Identify which cell holds the provided text, then report its [x, y] central coordinate. 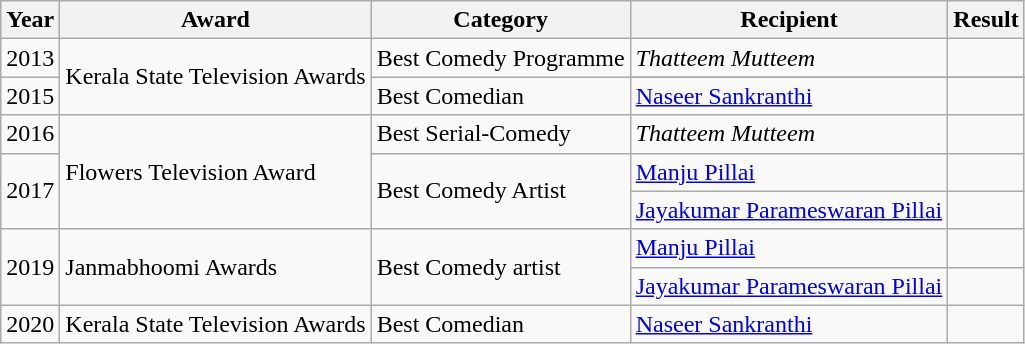
2017 [30, 191]
2013 [30, 58]
Best Serial-Comedy [500, 134]
Best Comedy artist [500, 267]
2016 [30, 134]
Recipient [789, 20]
2020 [30, 324]
Best Comedy Artist [500, 191]
Best Comedy Programme [500, 58]
Result [986, 20]
Award [216, 20]
Flowers Television Award [216, 172]
Janmabhoomi Awards [216, 267]
2019 [30, 267]
2015 [30, 96]
Year [30, 20]
Category [500, 20]
